Output the (X, Y) coordinate of the center of the cell containing the given text.  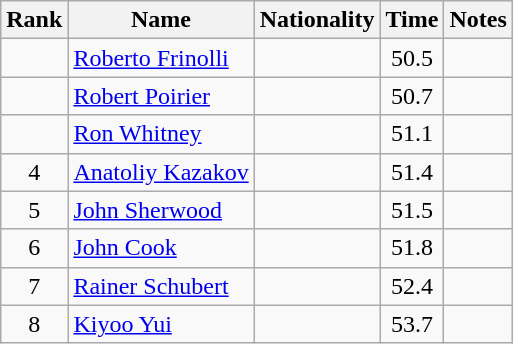
51.8 (412, 248)
Roberto Frinolli (161, 58)
John Cook (161, 248)
8 (34, 324)
52.4 (412, 286)
7 (34, 286)
Nationality (317, 20)
53.7 (412, 324)
50.7 (412, 96)
51.4 (412, 172)
51.5 (412, 210)
Time (412, 20)
51.1 (412, 134)
Kiyoo Yui (161, 324)
Name (161, 20)
50.5 (412, 58)
4 (34, 172)
5 (34, 210)
John Sherwood (161, 210)
Notes (478, 20)
Rank (34, 20)
Anatoliy Kazakov (161, 172)
Robert Poirier (161, 96)
Rainer Schubert (161, 286)
Ron Whitney (161, 134)
6 (34, 248)
